Search for the cell housing the specified text and yield its (X, Y) center coordinate. 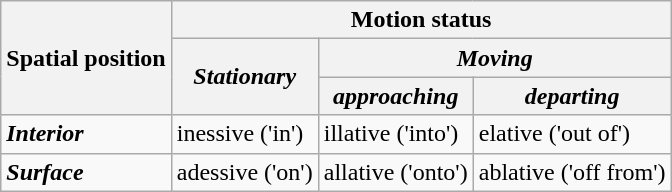
adessive ('on') (244, 172)
Interior (86, 134)
approaching (396, 96)
Moving (494, 58)
elative ('out of') (572, 134)
Spatial position (86, 58)
inessive ('in') (244, 134)
Surface (86, 172)
ablative ('off from') (572, 172)
Stationary (244, 77)
illative ('into') (396, 134)
departing (572, 96)
Motion status (421, 20)
allative ('onto') (396, 172)
